Return (x, y) of the center of cell containing provided text 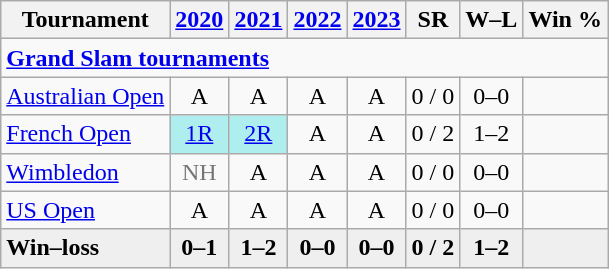
1R (200, 134)
Win–loss (86, 248)
2022 (318, 20)
NH (200, 172)
Tournament (86, 20)
2R (258, 134)
2020 (200, 20)
Win % (566, 20)
2021 (258, 20)
W–L (492, 20)
SR (433, 20)
2023 (376, 20)
Grand Slam tournaments (304, 58)
US Open (86, 210)
Australian Open (86, 96)
Wimbledon (86, 172)
0–1 (200, 248)
French Open (86, 134)
